Locate the cell with the specified text and output its [X, Y] center coordinate. 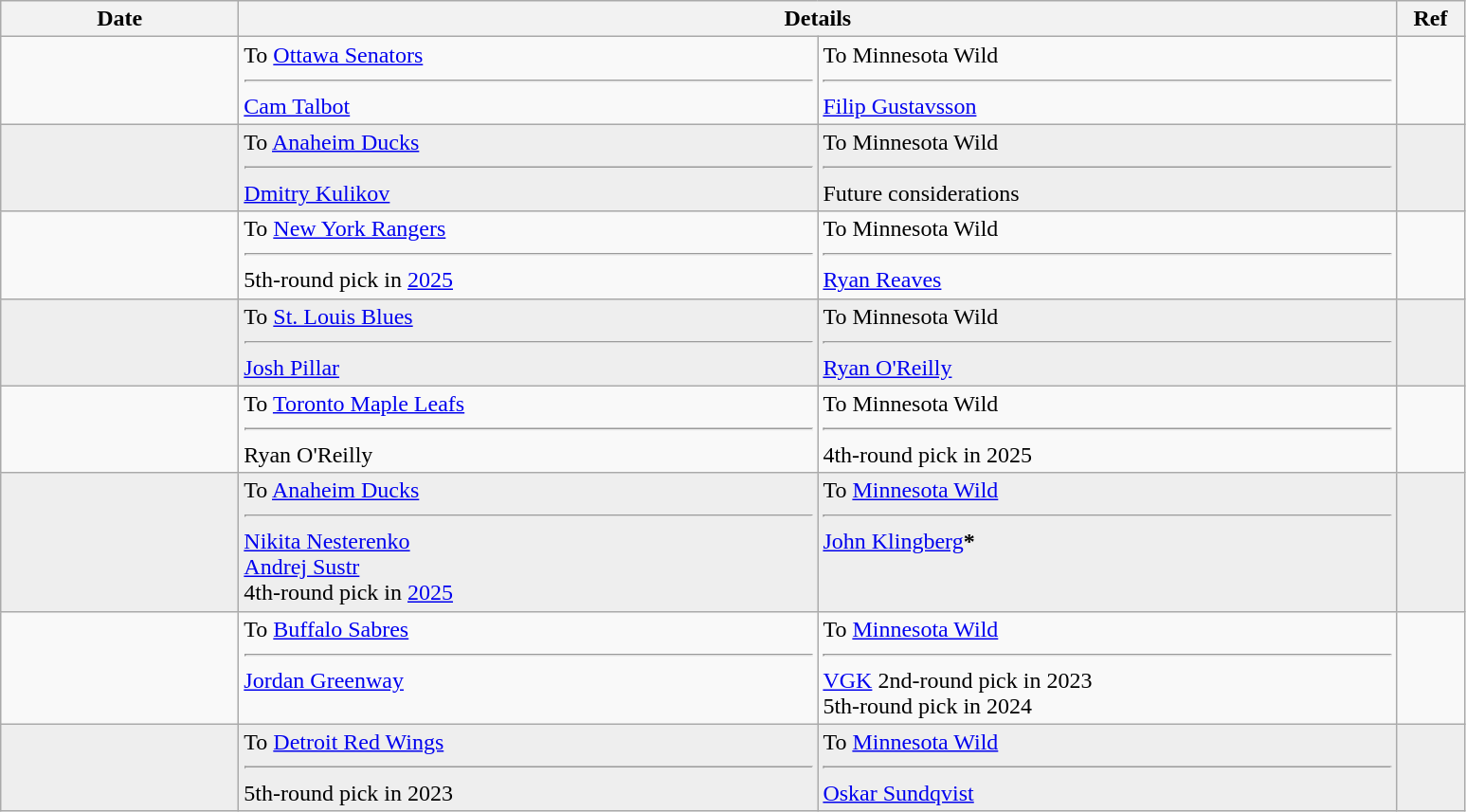
To Minnesota WildVGK 2nd-round pick in 20235th-round pick in 2024 [1107, 667]
To Minnesota WildFuture considerations [1107, 168]
To Minnesota WildRyan O'Reilly [1107, 342]
To Anaheim DucksNikita NesterenkoAndrej Sustr4th-round pick in 2025 [529, 542]
To Buffalo SabresJordan Greenway [529, 667]
To Minnesota WildRyan Reaves [1107, 255]
Details [818, 19]
To Anaheim DucksDmitry Kulikov [529, 168]
Date [119, 19]
To Ottawa SenatorsCam Talbot [529, 81]
To Minnesota WildJohn Klingberg* [1107, 542]
To Minnesota WildFilip Gustavsson [1107, 81]
Ref [1431, 19]
To New York Rangers5th-round pick in 2025 [529, 255]
To Minnesota WildOskar Sundqvist [1107, 767]
To Toronto Maple LeafsRyan O'Reilly [529, 429]
To Minnesota Wild4th-round pick in 2025 [1107, 429]
To St. Louis BluesJosh Pillar [529, 342]
To Detroit Red Wings5th-round pick in 2023 [529, 767]
